From the cell containing the given text, extract its center point as (x, y) coordinate. 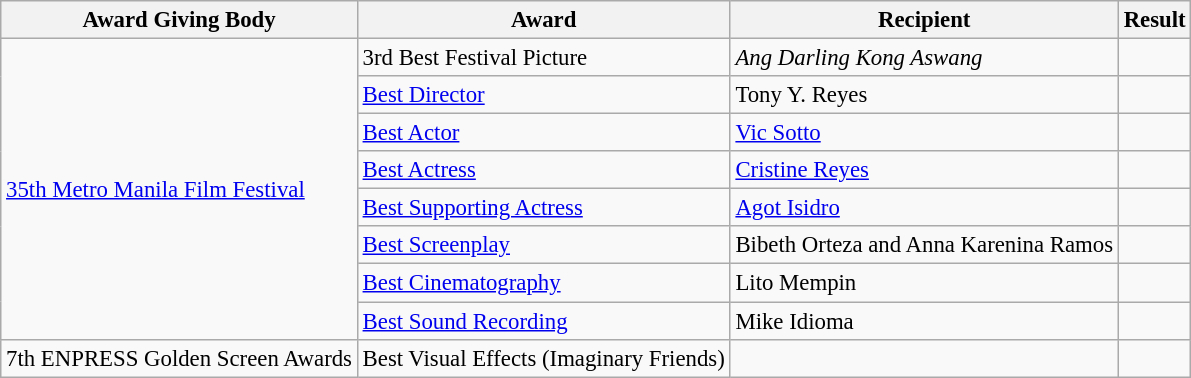
Cristine Reyes (924, 170)
Award Giving Body (180, 20)
Best Sound Recording (544, 321)
Lito Mempin (924, 283)
35th Metro Manila Film Festival (180, 190)
Mike Idioma (924, 321)
Best Actress (544, 170)
Best Visual Effects (Imaginary Friends) (544, 358)
Best Cinematography (544, 283)
Result (1154, 20)
Best Director (544, 95)
3rd Best Festival Picture (544, 58)
Vic Sotto (924, 133)
Ang Darling Kong Aswang (924, 58)
Tony Y. Reyes (924, 95)
Best Actor (544, 133)
Recipient (924, 20)
Best Screenplay (544, 245)
Best Supporting Actress (544, 208)
Bibeth Orteza and Anna Karenina Ramos (924, 245)
Agot Isidro (924, 208)
7th ENPRESS Golden Screen Awards (180, 358)
Award (544, 20)
